Return [x, y] of the center of cell containing provided text 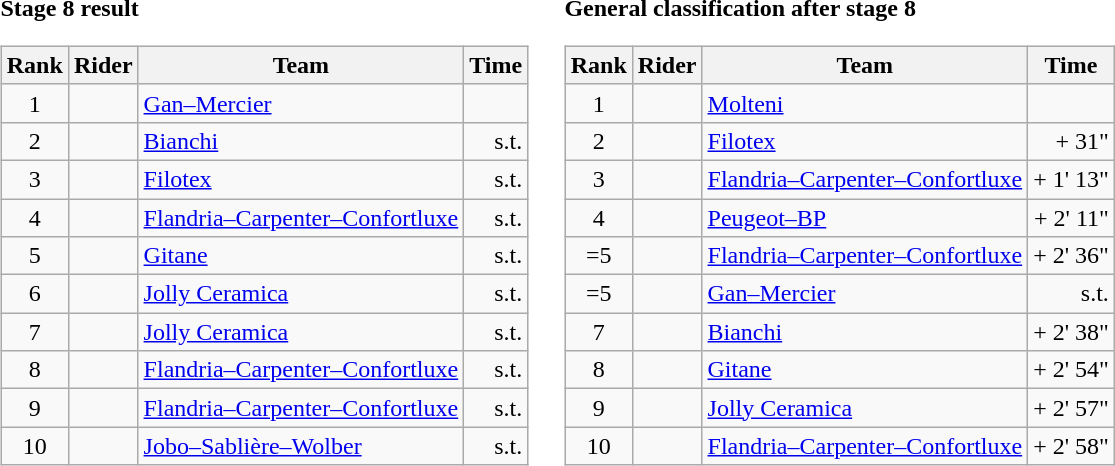
5 [34, 256]
+ 2' 38" [1072, 332]
+ 2' 57" [1072, 408]
+ 2' 54" [1072, 370]
Peugeot–BP [865, 217]
Jobo–Sablière–Wolber [301, 446]
+ 2' 36" [1072, 256]
+ 2' 58" [1072, 446]
+ 31" [1072, 141]
+ 2' 11" [1072, 217]
+ 1' 13" [1072, 179]
Molteni [865, 103]
6 [34, 294]
